Capture the cell that displays the provided text and extract its (X, Y) central coordinate. 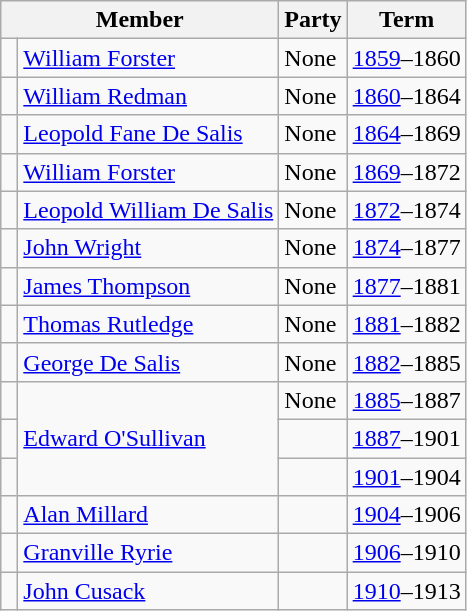
1864–1869 (406, 134)
Leopold Fane De Salis (148, 134)
Alan Millard (148, 515)
Member (140, 20)
Term (406, 20)
1901–1904 (406, 477)
John Cusack (148, 591)
Edward O'Sullivan (148, 438)
1885–1887 (406, 400)
Leopold William De Salis (148, 210)
1904–1906 (406, 515)
1881–1882 (406, 324)
1859–1860 (406, 58)
Party (313, 20)
Thomas Rutledge (148, 324)
James Thompson (148, 286)
John Wright (148, 248)
George De Salis (148, 362)
1860–1864 (406, 96)
1872–1874 (406, 210)
William Redman (148, 96)
1887–1901 (406, 438)
1906–1910 (406, 553)
1910–1913 (406, 591)
Granville Ryrie (148, 553)
1882–1885 (406, 362)
1877–1881 (406, 286)
1874–1877 (406, 248)
1869–1872 (406, 172)
